Pinpoint the cell where the given text exists, returning its (x, y) midpoint coordinate. 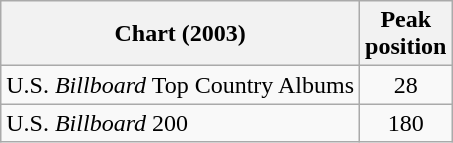
U.S. Billboard 200 (180, 123)
Peakposition (406, 34)
U.S. Billboard Top Country Albums (180, 85)
28 (406, 85)
180 (406, 123)
Chart (2003) (180, 34)
